Search for the cell housing the specified text and yield its [x, y] center coordinate. 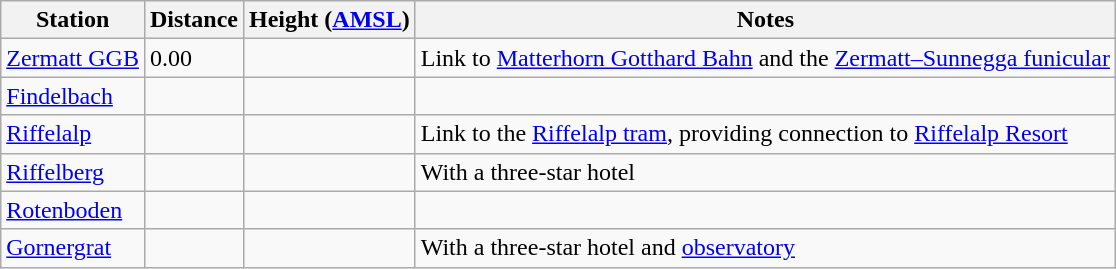
Height (AMSL) [329, 20]
Findelbach [73, 96]
Gornergrat [73, 248]
Link to the Riffelalp tram, providing connection to Riffelalp Resort [765, 134]
With a three-star hotel [765, 172]
Distance [194, 20]
Rotenboden [73, 210]
Riffelberg [73, 172]
Zermatt GGB [73, 58]
Notes [765, 20]
0.00 [194, 58]
Link to Matterhorn Gotthard Bahn and the Zermatt–Sunnegga funicular [765, 58]
Riffelalp [73, 134]
With a three-star hotel and observatory [765, 248]
Station [73, 20]
